Identify which cell holds the provided text, then report its (X, Y) central coordinate. 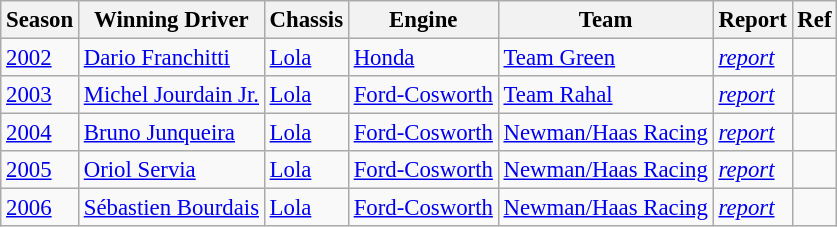
Season (40, 20)
Report (752, 20)
2005 (40, 170)
Team Green (606, 58)
2004 (40, 133)
Michel Jourdain Jr. (171, 95)
2002 (40, 58)
Dario Franchitti (171, 58)
Team (606, 20)
Honda (423, 58)
2003 (40, 95)
Sébastien Bourdais (171, 208)
2006 (40, 208)
Winning Driver (171, 20)
Team Rahal (606, 95)
Oriol Servia (171, 170)
Chassis (306, 20)
Bruno Junqueira (171, 133)
Engine (423, 20)
Ref (814, 20)
